Identify which cell holds the provided text, then report its [X, Y] central coordinate. 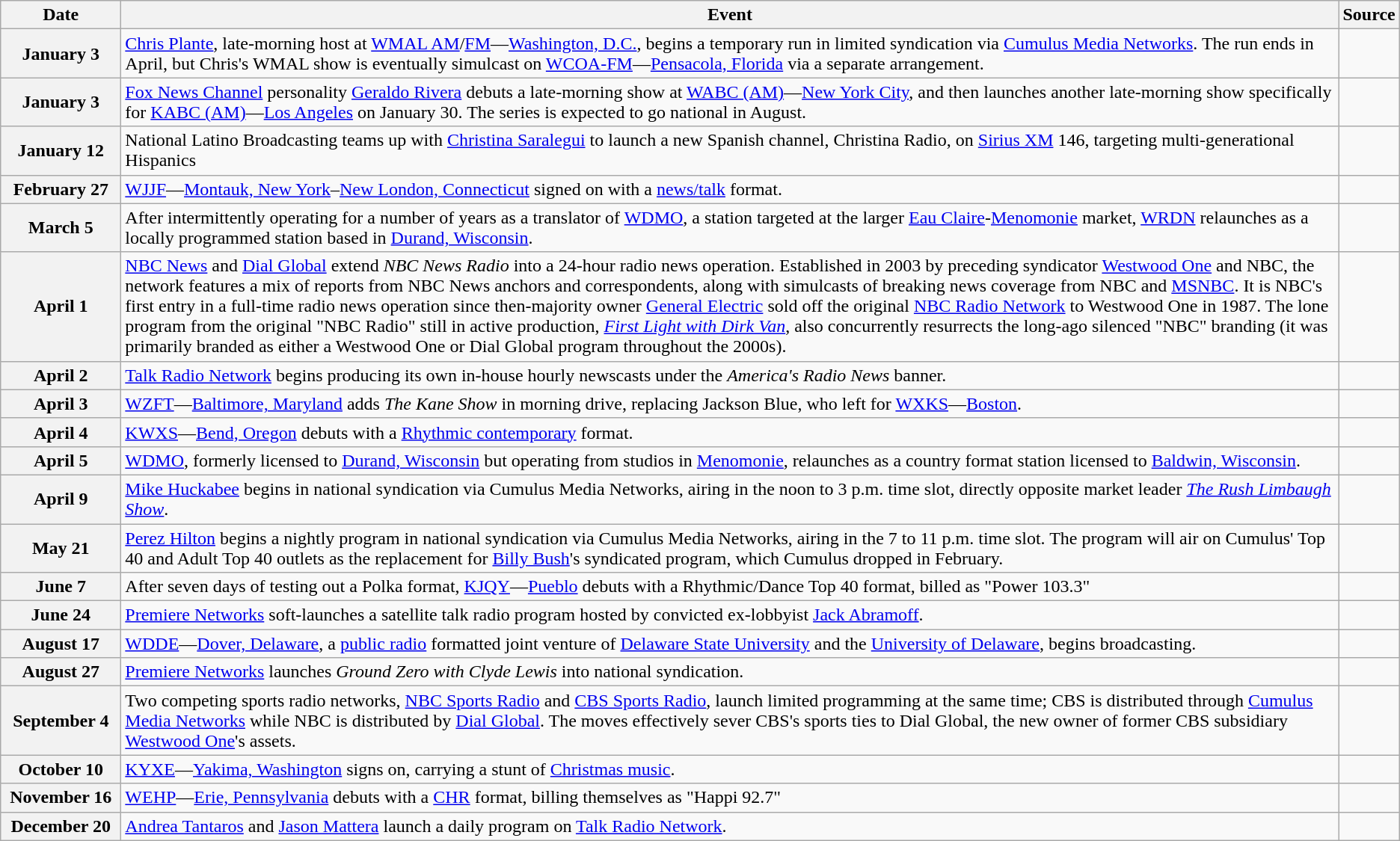
January 12 [61, 151]
June 24 [61, 615]
WJJF—Montauk, New York–New London, Connecticut signed on with a news/talk format. [730, 189]
April 9 [61, 499]
Premiere Networks launches Ground Zero with Clyde Lewis into national syndication. [730, 672]
April 4 [61, 432]
October 10 [61, 769]
After seven days of testing out a Polka format, KJQY—Pueblo debuts with a Rhythmic/Dance Top 40 format, billed as "Power 103.3" [730, 587]
Source [1369, 15]
Date [61, 15]
Event [730, 15]
May 21 [61, 547]
Andrea Tantaros and Jason Mattera launch a daily program on Talk Radio Network. [730, 826]
KYXE—Yakima, Washington signs on, carrying a stunt of Christmas music. [730, 769]
April 1 [61, 306]
April 3 [61, 404]
August 27 [61, 672]
September 4 [61, 721]
December 20 [61, 826]
Premiere Networks soft-launches a satellite talk radio program hosted by convicted ex-lobbyist Jack Abramoff. [730, 615]
June 7 [61, 587]
WZFT—Baltimore, Maryland adds The Kane Show in morning drive, replacing Jackson Blue, who left for WXKS—Boston. [730, 404]
August 17 [61, 644]
November 16 [61, 798]
WDDE—Dover, Delaware, a public radio formatted joint venture of Delaware State University and the University of Delaware, begins broadcasting. [730, 644]
WEHP—Erie, Pennsylvania debuts with a CHR format, billing themselves as "Happi 92.7" [730, 798]
February 27 [61, 189]
March 5 [61, 227]
Talk Radio Network begins producing its own in-house hourly newscasts under the America's Radio News banner. [730, 375]
KWXS—Bend, Oregon debuts with a Rhythmic contemporary format. [730, 432]
April 5 [61, 460]
April 2 [61, 375]
